Extract the [X, Y] coordinate from the center of the cell holding the provided text.  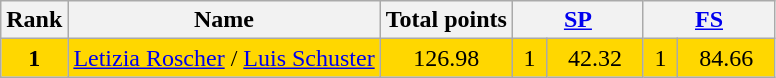
Letizia Roscher / Luis Schuster [224, 58]
Name [224, 20]
Rank [34, 20]
126.98 [446, 58]
FS [708, 20]
42.32 [596, 58]
Total points [446, 20]
SP [578, 20]
84.66 [726, 58]
